Find where the given text appears and provide that cell's center as [x, y] coordinate. 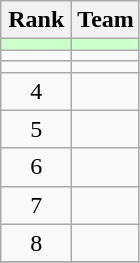
5 [36, 129]
Team [106, 20]
4 [36, 91]
6 [36, 167]
7 [36, 205]
Rank [36, 20]
8 [36, 243]
